Return the (X, Y) coordinate for the center point of the cell that contains the specified text.  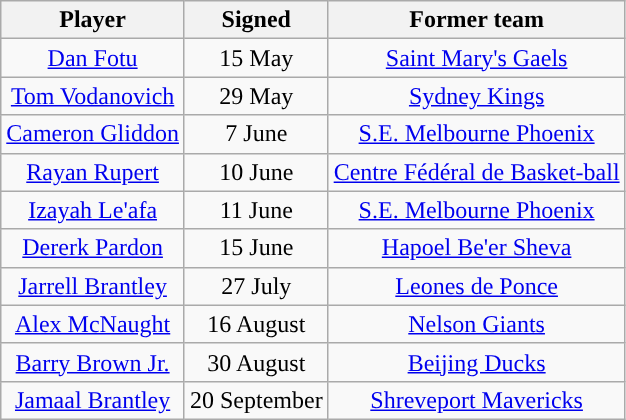
Leones de Ponce (476, 286)
Rayan Rupert (93, 172)
Beijing Ducks (476, 362)
Sydney Kings (476, 96)
11 June (256, 210)
10 June (256, 172)
Hapoel Be'er Sheva (476, 248)
Alex McNaught (93, 324)
27 July (256, 286)
Jarrell Brantley (93, 286)
Cameron Gliddon (93, 134)
Centre Fédéral de Basket-ball (476, 172)
Former team (476, 20)
Nelson Giants (476, 324)
Barry Brown Jr. (93, 362)
Dan Fotu (93, 58)
7 June (256, 134)
20 September (256, 400)
16 August (256, 324)
15 June (256, 248)
Dererk Pardon (93, 248)
Jamaal Brantley (93, 400)
Shreveport Mavericks (476, 400)
Tom Vodanovich (93, 96)
Player (93, 20)
Saint Mary's Gaels (476, 58)
30 August (256, 362)
15 May (256, 58)
29 May (256, 96)
Signed (256, 20)
Izayah Le'afa (93, 210)
